From the cell containing the given text, extract its center point as [X, Y] coordinate. 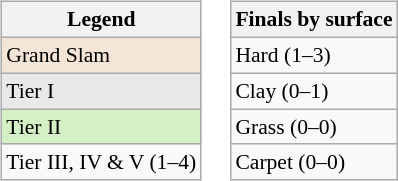
Finals by surface [314, 20]
Tier I [101, 91]
Hard (1–3) [314, 55]
Clay (0–1) [314, 91]
Tier II [101, 127]
Grass (0–0) [314, 127]
Tier III, IV & V (1–4) [101, 162]
Carpet (0–0) [314, 162]
Grand Slam [101, 55]
Legend [101, 20]
